Provide the (X, Y) coordinate of the cell's center where the given text is located.  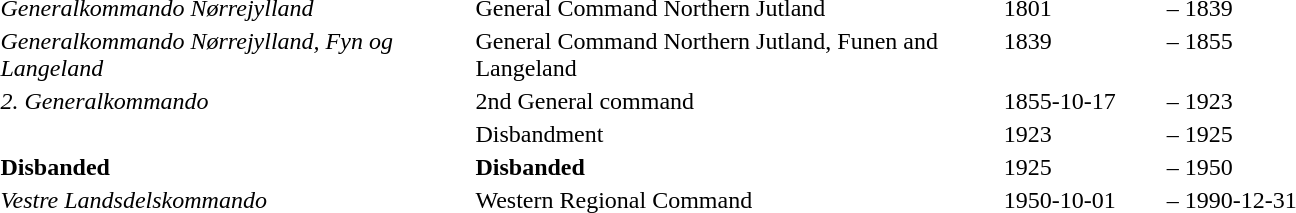
1925 (1082, 167)
Disbanded (736, 167)
General Command Northern Jutland, Funen and Langeland (736, 54)
1855-10-17 (1082, 101)
1923 (1082, 134)
Disbandment (736, 134)
2nd General command (736, 101)
1839 (1082, 54)
